Identify which cell holds the provided text, then report its [x, y] central coordinate. 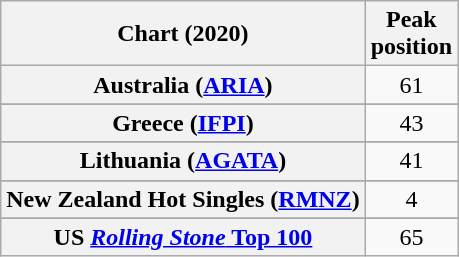
Greece (IFPI) [183, 123]
New Zealand Hot Singles (RMNZ) [183, 199]
41 [411, 161]
61 [411, 85]
Lithuania (AGATA) [183, 161]
Australia (ARIA) [183, 85]
Peakposition [411, 34]
65 [411, 237]
US Rolling Stone Top 100 [183, 237]
4 [411, 199]
Chart (2020) [183, 34]
43 [411, 123]
